For the text-containing cell, return its midpoint in [X, Y] coordinate format. 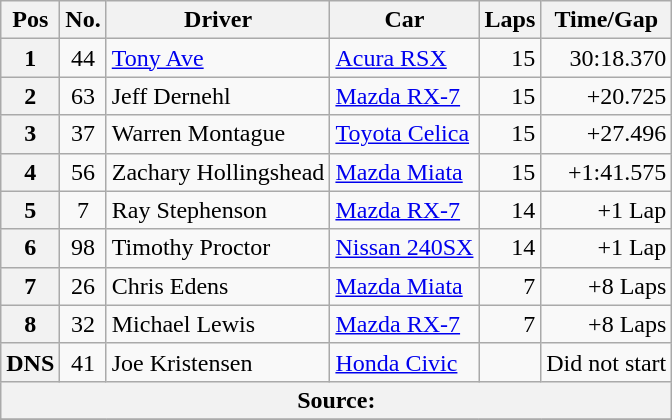
44 [83, 58]
Acura RSX [404, 58]
Tony Ave [218, 58]
Laps [510, 20]
Zachary Hollingshead [218, 172]
2 [30, 96]
3 [30, 134]
Chris Edens [218, 286]
32 [83, 324]
Pos [30, 20]
Car [404, 20]
8 [30, 324]
Michael Lewis [218, 324]
56 [83, 172]
Warren Montague [218, 134]
DNS [30, 362]
+20.725 [606, 96]
Time/Gap [606, 20]
Driver [218, 20]
4 [30, 172]
26 [83, 286]
98 [83, 248]
Nissan 240SX [404, 248]
41 [83, 362]
Joe Kristensen [218, 362]
+1:41.575 [606, 172]
37 [83, 134]
1 [30, 58]
Honda Civic [404, 362]
No. [83, 20]
Timothy Proctor [218, 248]
63 [83, 96]
5 [30, 210]
+27.496 [606, 134]
Did not start [606, 362]
6 [30, 248]
Source: [336, 400]
Jeff Dernehl [218, 96]
30:18.370 [606, 58]
Toyota Celica [404, 134]
Ray Stephenson [218, 210]
